Detect which cell encompasses the target text, then output its [x, y] center coordinate. 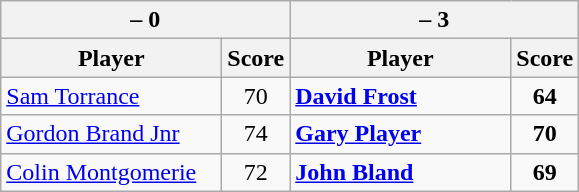
69 [545, 172]
74 [256, 134]
– 3 [434, 20]
Sam Torrance [112, 96]
– 0 [146, 20]
64 [545, 96]
72 [256, 172]
Gordon Brand Jnr [112, 134]
Gary Player [400, 134]
David Frost [400, 96]
John Bland [400, 172]
Colin Montgomerie [112, 172]
